For the text-containing cell, return its midpoint in (x, y) coordinate format. 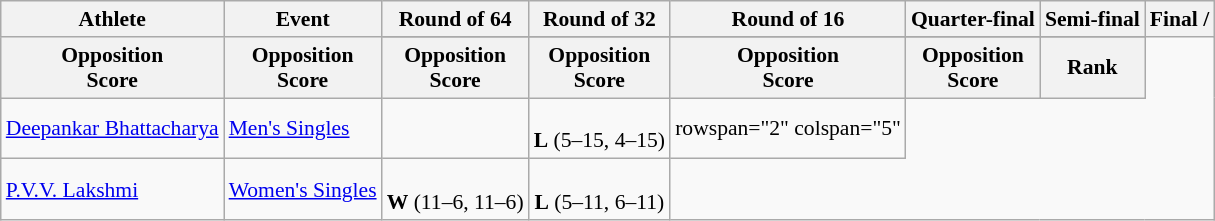
Round of 16 (788, 19)
Final / (1180, 19)
Round of 64 (456, 19)
Event (303, 19)
rowspan="2" colspan="5" (788, 128)
Men's Singles (303, 128)
Semi-final (1092, 19)
Deepankar Bhattacharya (112, 128)
Rank (1092, 68)
P.V.V. Lakshmi (112, 190)
W (11–6, 11–6) (456, 190)
Round of 32 (600, 19)
Athlete (112, 19)
L (5–11, 6–11) (600, 190)
Quarter-final (973, 19)
L (5–15, 4–15) (600, 128)
Women's Singles (303, 190)
